Return (x, y) of the center of cell containing provided text 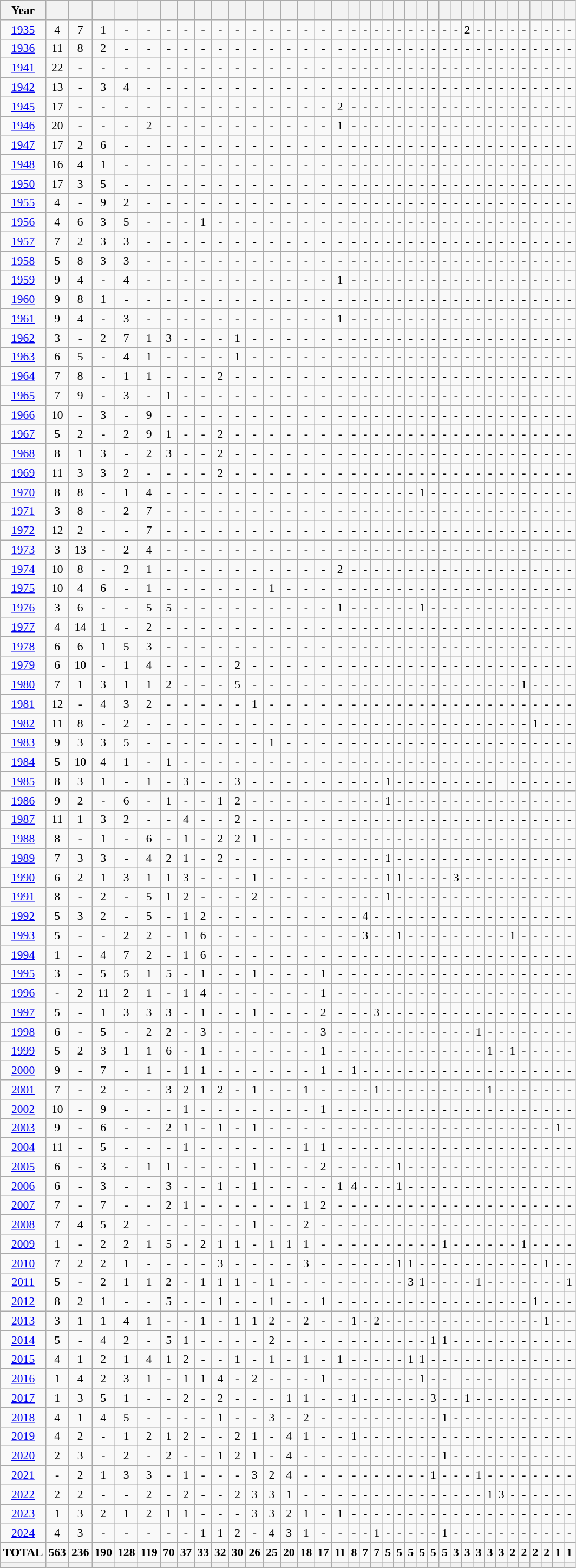
1950 (23, 184)
30 (238, 1552)
1998 (23, 1032)
26 (254, 1552)
2021 (23, 1475)
18 (306, 1552)
128 (127, 1552)
Year (23, 10)
563 (57, 1552)
119 (149, 1552)
1941 (23, 68)
2008 (23, 1225)
1977 (23, 627)
2015 (23, 1360)
2016 (23, 1379)
1973 (23, 550)
1956 (23, 222)
2003 (23, 1128)
1935 (23, 30)
1972 (23, 531)
2000 (23, 1071)
1993 (23, 935)
2023 (23, 1514)
1955 (23, 203)
1945 (23, 107)
2005 (23, 1167)
1957 (23, 242)
2006 (23, 1186)
236 (80, 1552)
1989 (23, 859)
1990 (23, 878)
1992 (23, 917)
2004 (23, 1148)
1978 (23, 647)
32 (220, 1552)
2002 (23, 1109)
1948 (23, 164)
2017 (23, 1398)
1984 (23, 762)
1981 (23, 704)
1982 (23, 723)
1999 (23, 1051)
1975 (23, 589)
1983 (23, 743)
2022 (23, 1494)
1964 (23, 377)
1987 (23, 820)
1991 (23, 897)
1986 (23, 801)
1959 (23, 280)
2014 (23, 1340)
1962 (23, 338)
2009 (23, 1244)
1968 (23, 454)
2007 (23, 1205)
1976 (23, 608)
2020 (23, 1456)
1979 (23, 666)
1997 (23, 1013)
14 (80, 627)
70 (169, 1552)
1985 (23, 781)
2019 (23, 1437)
1963 (23, 357)
1946 (23, 126)
16 (57, 164)
22 (57, 68)
25 (272, 1552)
2024 (23, 1533)
1967 (23, 434)
37 (186, 1552)
1971 (23, 511)
1988 (23, 839)
2010 (23, 1263)
1969 (23, 473)
1947 (23, 146)
2011 (23, 1282)
33 (203, 1552)
1960 (23, 300)
1996 (23, 993)
1961 (23, 319)
2018 (23, 1418)
1980 (23, 685)
1970 (23, 492)
1936 (23, 49)
1995 (23, 974)
1974 (23, 569)
2012 (23, 1302)
190 (104, 1552)
1966 (23, 415)
1994 (23, 955)
1942 (23, 88)
1958 (23, 261)
2001 (23, 1090)
1965 (23, 396)
2013 (23, 1321)
TOTAL (23, 1552)
